Return the (x, y) coordinate for the center point of the cell that contains the specified text.  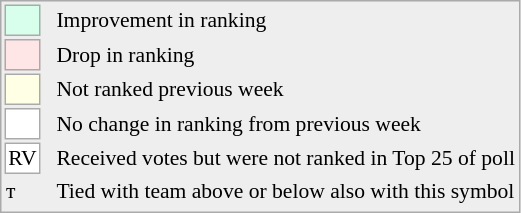
RV (22, 158)
Improvement in ranking (286, 20)
Received votes but were not ranked in Top 25 of poll (286, 158)
No change in ranking from previous week (286, 124)
Not ranked previous week (286, 90)
Tied with team above or below also with this symbol (286, 191)
т (22, 191)
Drop in ranking (286, 55)
